Search for the cell housing the specified text and yield its (X, Y) center coordinate. 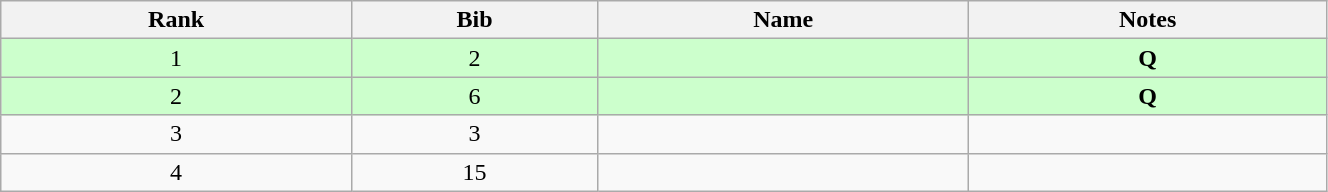
6 (474, 96)
15 (474, 172)
Bib (474, 20)
Name (784, 20)
1 (176, 58)
Notes (1148, 20)
4 (176, 172)
Rank (176, 20)
